Provide the [x, y] coordinate of the cell's center where the given text is located.  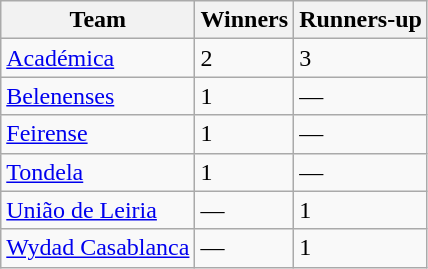
2 [244, 58]
Team [98, 20]
Belenenses [98, 96]
União de Leiria [98, 210]
Winners [244, 20]
Wydad Casablanca [98, 248]
3 [361, 58]
Académica [98, 58]
Runners-up [361, 20]
Feirense [98, 134]
Tondela [98, 172]
